Locate the cell with the specified text and output its (x, y) center coordinate. 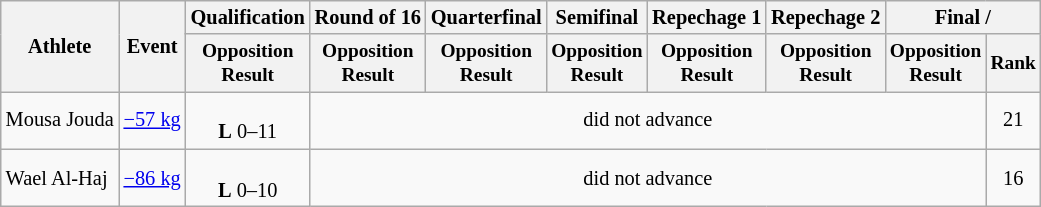
−86 kg (152, 178)
16 (1013, 178)
Repechage 1 (706, 17)
Semifinal (598, 17)
Event (152, 46)
21 (1013, 120)
Mousa Jouda (60, 120)
Wael Al-Haj (60, 178)
L 0–10 (248, 178)
Rank (1013, 62)
Athlete (60, 46)
Qualification (248, 17)
Repechage 2 (826, 17)
Final / (962, 17)
Quarterfinal (486, 17)
Round of 16 (368, 17)
−57 kg (152, 120)
L 0–11 (248, 120)
